Scan for the cell matching the given text and deliver its [x, y] coordinate at center. 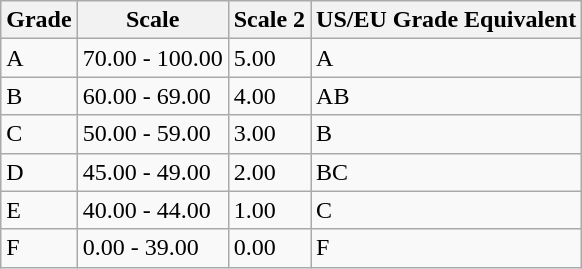
E [39, 210]
0.00 - 39.00 [152, 248]
Scale 2 [269, 20]
5.00 [269, 58]
2.00 [269, 172]
45.00 - 49.00 [152, 172]
4.00 [269, 96]
Grade [39, 20]
40.00 - 44.00 [152, 210]
60.00 - 69.00 [152, 96]
70.00 - 100.00 [152, 58]
Scale [152, 20]
1.00 [269, 210]
AB [446, 96]
BC [446, 172]
0.00 [269, 248]
3.00 [269, 134]
50.00 - 59.00 [152, 134]
D [39, 172]
US/EU Grade Equivalent [446, 20]
